For the text-containing cell, return its midpoint in [X, Y] coordinate format. 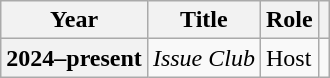
Title [204, 20]
Role [289, 20]
2024–present [74, 58]
Issue Club [204, 58]
Year [74, 20]
Host [289, 58]
